Output the (x, y) coordinate of the center of the cell containing the given text.  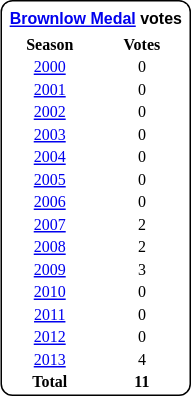
2010 (50, 292)
Total (50, 382)
2003 (50, 134)
Votes (142, 44)
2000 (50, 67)
Brownlow Medal votes (96, 18)
2005 (50, 180)
2001 (50, 90)
2009 (50, 270)
2008 (50, 247)
3 (142, 270)
2011 (50, 314)
2007 (50, 224)
2004 (50, 157)
2012 (50, 337)
4 (142, 360)
Season (50, 44)
2002 (50, 112)
2013 (50, 360)
11 (142, 382)
2006 (50, 202)
